Identify which cell holds the provided text, then report its [x, y] central coordinate. 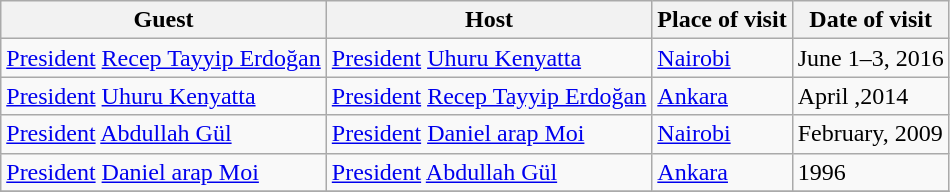
Place of visit [722, 20]
June 1–3, 2016 [870, 58]
February, 2009 [870, 134]
Host [489, 20]
April ,2014 [870, 96]
Guest [164, 20]
Date of visit [870, 20]
1996 [870, 172]
